Extract the [X, Y] coordinate from the center of the cell holding the provided text.  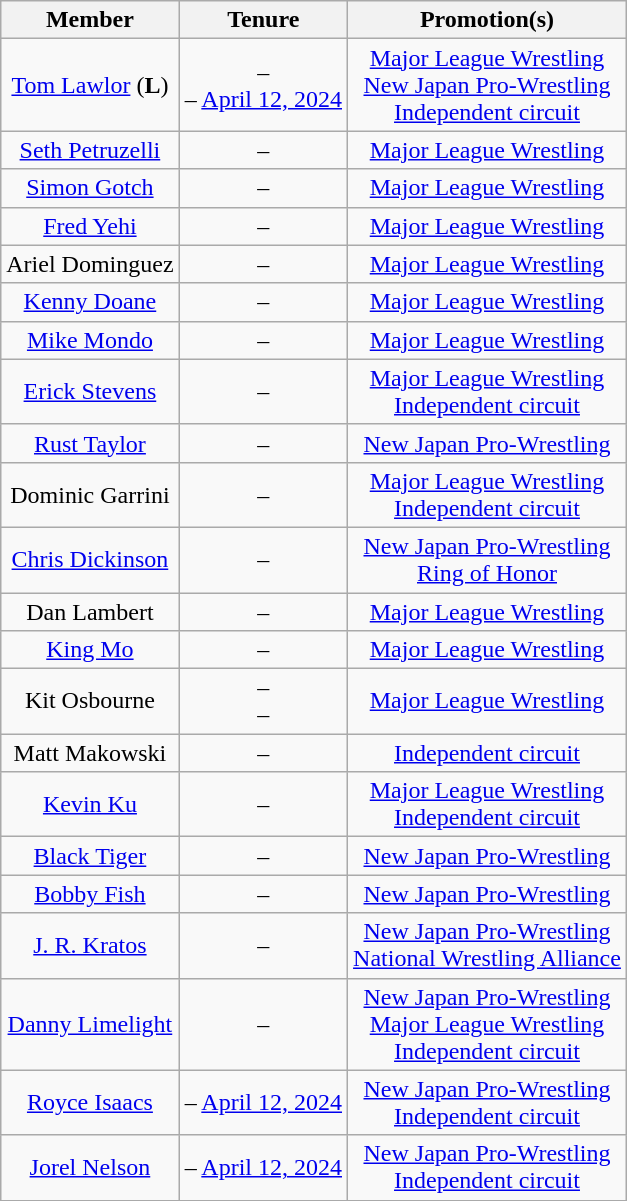
Independent circuit [488, 753]
New Japan Pro-WrestlingRing of Honor [488, 560]
– – [263, 702]
Dan Lambert [90, 611]
J. R. Kratos [90, 946]
Promotion(s) [488, 20]
Kenny Doane [90, 302]
Royce Isaacs [90, 1102]
Kit Osbourne [90, 702]
Simon Gotch [90, 188]
Mike Mondo [90, 340]
Chris Dickinson [90, 560]
Member [90, 20]
Black Tiger [90, 856]
Fred Yehi [90, 226]
Bobby Fish [90, 894]
– – April 12, 2024 [263, 85]
Matt Makowski [90, 753]
Dominic Garrini [90, 494]
Tenure [263, 20]
New Japan Pro-WrestlingNational Wrestling Alliance [488, 946]
King Mo [90, 650]
Ariel Dominguez [90, 264]
Erick Stevens [90, 392]
Danny Limelight [90, 1024]
Major League WrestlingNew Japan Pro-WrestlingIndependent circuit [488, 85]
Rust Taylor [90, 443]
Tom Lawlor (L) [90, 85]
New Japan Pro-WrestlingMajor League WrestlingIndependent circuit [488, 1024]
Seth Petruzelli [90, 150]
Jorel Nelson [90, 1168]
Kevin Ku [90, 804]
